Provide the [x, y] coordinate of the cell's center where the given text is located.  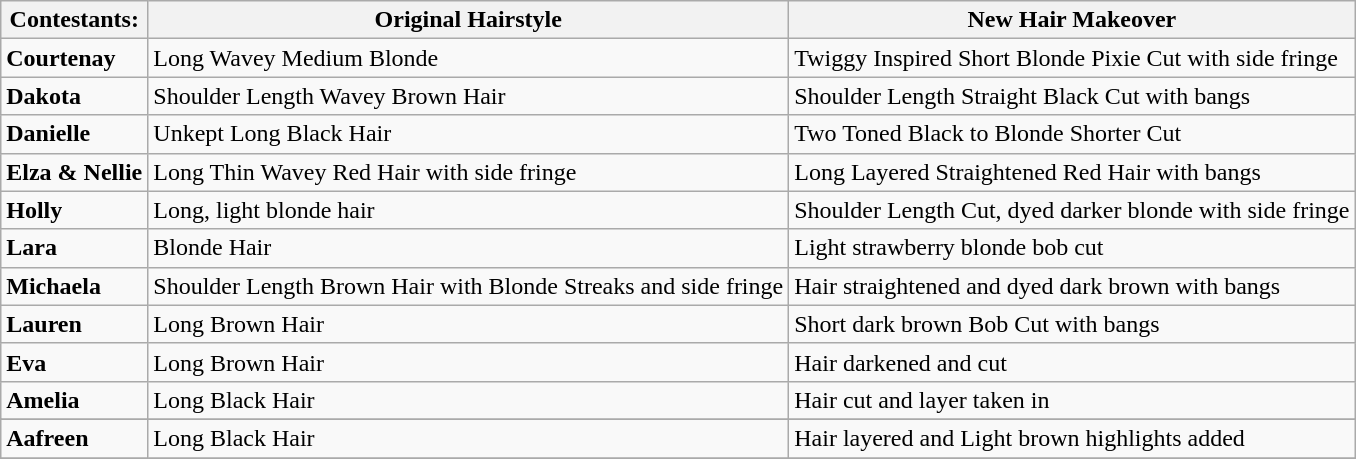
Courtenay [74, 58]
Hair layered and Light brown highlights added [1072, 438]
Light strawberry blonde bob cut [1072, 248]
Long Thin Wavey Red Hair with side fringe [468, 172]
Unkept Long Black Hair [468, 134]
Michaela [74, 286]
Aafreen [74, 438]
Dakota [74, 96]
Short dark brown Bob Cut with bangs [1072, 324]
Blonde Hair [468, 248]
Lauren [74, 324]
Danielle [74, 134]
Amelia [74, 400]
Two Toned Black to Blonde Shorter Cut [1072, 134]
Shoulder Length Wavey Brown Hair [468, 96]
Long Layered Straightened Red Hair with bangs [1072, 172]
Contestants: [74, 20]
New Hair Makeover [1072, 20]
Shoulder Length Straight Black Cut with bangs [1072, 96]
Twiggy Inspired Short Blonde Pixie Cut with side fringe [1072, 58]
Long Wavey Medium Blonde [468, 58]
Elza & Nellie [74, 172]
Original Hairstyle [468, 20]
Eva [74, 362]
Hair darkened and cut [1072, 362]
Shoulder Length Cut, dyed darker blonde with side fringe [1072, 210]
Hair straightened and dyed dark brown with bangs [1072, 286]
Holly [74, 210]
Hair cut and layer taken in [1072, 400]
Long, light blonde hair [468, 210]
Lara [74, 248]
Shoulder Length Brown Hair with Blonde Streaks and side fringe [468, 286]
